Return [X, Y] of the center of cell containing provided text 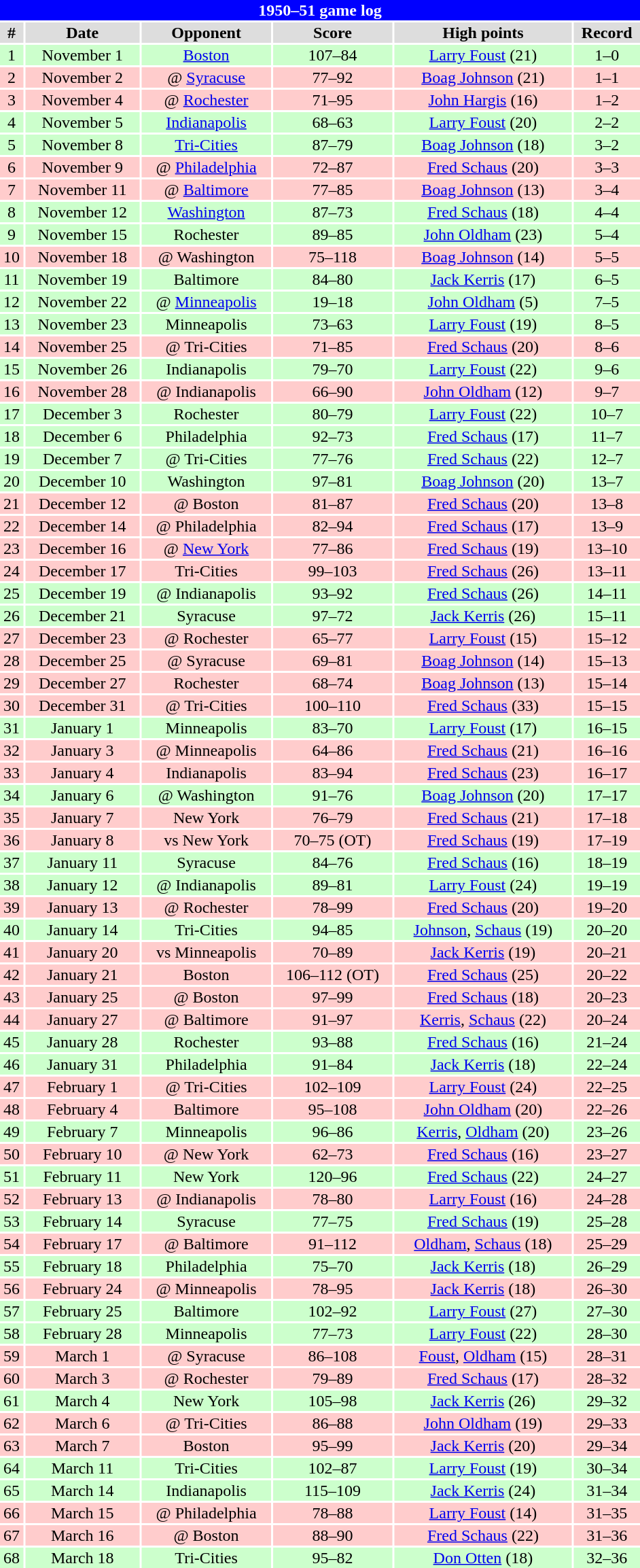
1–1 [607, 77]
8–6 [607, 347]
Larry Foust (17) [482, 728]
30–34 [607, 1468]
March 16 [83, 1535]
79–89 [332, 1378]
100–110 [332, 705]
March 3 [83, 1378]
77–86 [332, 548]
78–80 [332, 1199]
77–76 [332, 459]
8 [12, 212]
February 25 [83, 1311]
3–2 [607, 145]
84–80 [332, 279]
9 [12, 234]
73–63 [332, 324]
79–70 [332, 369]
Boag Johnson (21) [482, 77]
32–36 [607, 1558]
December 16 [83, 548]
95–108 [332, 1109]
15–13 [607, 661]
December 10 [83, 481]
December 31 [83, 705]
19 [12, 459]
106–112 (OT) [332, 975]
20 [12, 481]
November 5 [83, 122]
86–108 [332, 1356]
68–74 [332, 683]
54 [12, 1244]
13–11 [607, 571]
Record [607, 33]
Fred Schaus (25) [482, 975]
March 15 [83, 1513]
1–0 [607, 55]
November 15 [83, 234]
Larry Foust (15) [482, 638]
31 [12, 728]
17–19 [607, 840]
January 14 [83, 930]
77–73 [332, 1334]
November 23 [83, 324]
Opponent [207, 33]
30 [12, 705]
78–88 [332, 1513]
December 27 [83, 683]
87–79 [332, 145]
78–99 [332, 907]
John Oldham (20) [482, 1109]
75–118 [332, 257]
November 28 [83, 391]
65 [12, 1491]
March 14 [83, 1491]
15 [12, 369]
97–72 [332, 616]
28 [12, 661]
16–16 [607, 750]
14 [12, 347]
42 [12, 975]
46 [12, 1064]
November 12 [83, 212]
March 4 [83, 1401]
26 [12, 616]
77–92 [332, 77]
5–5 [607, 257]
63 [12, 1446]
December 17 [83, 571]
John Hargis (16) [482, 100]
February 28 [83, 1334]
72–87 [332, 167]
13–10 [607, 548]
71–95 [332, 100]
70–75 (OT) [332, 840]
84–76 [332, 863]
62 [12, 1423]
February 18 [83, 1266]
January 21 [83, 975]
91–76 [332, 795]
13–9 [607, 526]
50 [12, 1154]
24–27 [607, 1177]
23 [12, 548]
57 [12, 1311]
November 25 [83, 347]
12 [12, 302]
28–31 [607, 1356]
64–86 [332, 750]
John Oldham (12) [482, 391]
14–11 [607, 593]
January 4 [83, 773]
13 [12, 324]
December 19 [83, 593]
66–90 [332, 391]
High points [482, 33]
November 8 [83, 145]
November 18 [83, 257]
15–15 [607, 705]
Jack Kerris (20) [482, 1446]
December 6 [83, 436]
25 [12, 593]
Don Otten (18) [482, 1558]
75–70 [332, 1266]
6–5 [607, 279]
5–4 [607, 234]
16–17 [607, 773]
9–7 [607, 391]
48 [12, 1109]
87–73 [332, 212]
18 [12, 436]
20–21 [607, 952]
February 7 [83, 1132]
52 [12, 1199]
December 14 [83, 526]
77–85 [332, 190]
January 12 [83, 885]
24–28 [607, 1199]
Johnson, Schaus (19) [482, 930]
23–27 [607, 1154]
Larry Foust (20) [482, 122]
11 [12, 279]
February 14 [83, 1221]
22–25 [607, 1087]
99–103 [332, 571]
93–92 [332, 593]
Jack Kerris (17) [482, 279]
64 [12, 1468]
59 [12, 1356]
March 7 [83, 1446]
22 [12, 526]
31–35 [607, 1513]
vs Minneapolis [207, 952]
21–24 [607, 1042]
77–75 [332, 1221]
January 8 [83, 840]
95–82 [332, 1558]
January 1 [83, 728]
Larry Foust (27) [482, 1311]
3 [12, 100]
32 [12, 750]
18–19 [607, 863]
November 11 [83, 190]
7–5 [607, 302]
17–18 [607, 818]
37 [12, 863]
102–109 [332, 1087]
49 [12, 1132]
80–79 [332, 414]
November 2 [83, 77]
89–85 [332, 234]
93–88 [332, 1042]
82–94 [332, 526]
29 [12, 683]
68 [12, 1558]
61 [12, 1401]
11–7 [607, 436]
Oldham, Schaus (18) [482, 1244]
John Oldham (23) [482, 234]
29–32 [607, 1401]
January 20 [83, 952]
94–85 [332, 930]
5 [12, 145]
Jack Kerris (24) [482, 1491]
68–63 [332, 122]
97–81 [332, 481]
23–26 [607, 1132]
Fred Schaus (33) [482, 705]
31–36 [607, 1535]
56 [12, 1289]
January 11 [83, 863]
January 7 [83, 818]
53 [12, 1221]
December 23 [83, 638]
Fred Schaus (23) [482, 773]
95–99 [332, 1446]
Larry Foust (21) [482, 55]
February 4 [83, 1109]
Score [332, 33]
76–79 [332, 818]
Date [83, 33]
40 [12, 930]
81–87 [332, 504]
Boag Johnson (18) [482, 145]
25–29 [607, 1244]
38 [12, 885]
28–32 [607, 1378]
John Oldham (19) [482, 1423]
62–73 [332, 1154]
21 [12, 504]
8–5 [607, 324]
15–12 [607, 638]
44 [12, 1020]
43 [12, 997]
December 3 [83, 414]
25–28 [607, 1221]
67 [12, 1535]
60 [12, 1378]
24 [12, 571]
November 19 [83, 279]
2 [12, 77]
96–86 [332, 1132]
41 [12, 952]
83–94 [332, 773]
16–15 [607, 728]
35 [12, 818]
31–34 [607, 1491]
47 [12, 1087]
10–7 [607, 414]
69–81 [332, 661]
February 17 [83, 1244]
vs New York [207, 840]
58 [12, 1334]
29–33 [607, 1423]
120–96 [332, 1177]
70–89 [332, 952]
91–112 [332, 1244]
20–24 [607, 1020]
3–4 [607, 190]
89–81 [332, 885]
1–2 [607, 100]
105–98 [332, 1401]
1 [12, 55]
March 1 [83, 1356]
33 [12, 773]
91–97 [332, 1020]
Jack Kerris (19) [482, 952]
December 7 [83, 459]
November 4 [83, 100]
51 [12, 1177]
28–30 [607, 1334]
December 21 [83, 616]
78–95 [332, 1289]
20–22 [607, 975]
January 25 [83, 997]
7 [12, 190]
December 12 [83, 504]
19–19 [607, 885]
15–14 [607, 683]
10 [12, 257]
55 [12, 1266]
102–92 [332, 1311]
66 [12, 1513]
Kerris, Schaus (22) [482, 1020]
4 [12, 122]
45 [12, 1042]
26–30 [607, 1289]
36 [12, 840]
15–11 [607, 616]
November 9 [83, 167]
November 22 [83, 302]
2–2 [607, 122]
1950–51 game log [320, 10]
29–34 [607, 1446]
97–99 [332, 997]
November 26 [83, 369]
115–109 [332, 1491]
19–20 [607, 907]
13–7 [607, 481]
20–20 [607, 930]
88–90 [332, 1535]
83–70 [332, 728]
102–87 [332, 1468]
71–85 [332, 347]
John Oldham (5) [482, 302]
22–24 [607, 1064]
Foust, Oldham (15) [482, 1356]
February 1 [83, 1087]
91–84 [332, 1064]
March 6 [83, 1423]
January 3 [83, 750]
13–8 [607, 504]
6 [12, 167]
February 13 [83, 1199]
34 [12, 795]
9–6 [607, 369]
20–23 [607, 997]
November 1 [83, 55]
27–30 [607, 1311]
19–18 [332, 302]
# [12, 33]
Larry Foust (16) [482, 1199]
January 27 [83, 1020]
65–77 [332, 638]
January 28 [83, 1042]
107–84 [332, 55]
86–88 [332, 1423]
February 24 [83, 1289]
February 10 [83, 1154]
February 11 [83, 1177]
17 [12, 414]
92–73 [332, 436]
January 31 [83, 1064]
December 25 [83, 661]
March 18 [83, 1558]
March 11 [83, 1468]
Larry Foust (14) [482, 1513]
22–26 [607, 1109]
12–7 [607, 459]
27 [12, 638]
4–4 [607, 212]
January 6 [83, 795]
3–3 [607, 167]
16 [12, 391]
17–17 [607, 795]
26–29 [607, 1266]
Kerris, Oldham (20) [482, 1132]
January 13 [83, 907]
39 [12, 907]
